Return [x, y] of the center of cell containing provided text 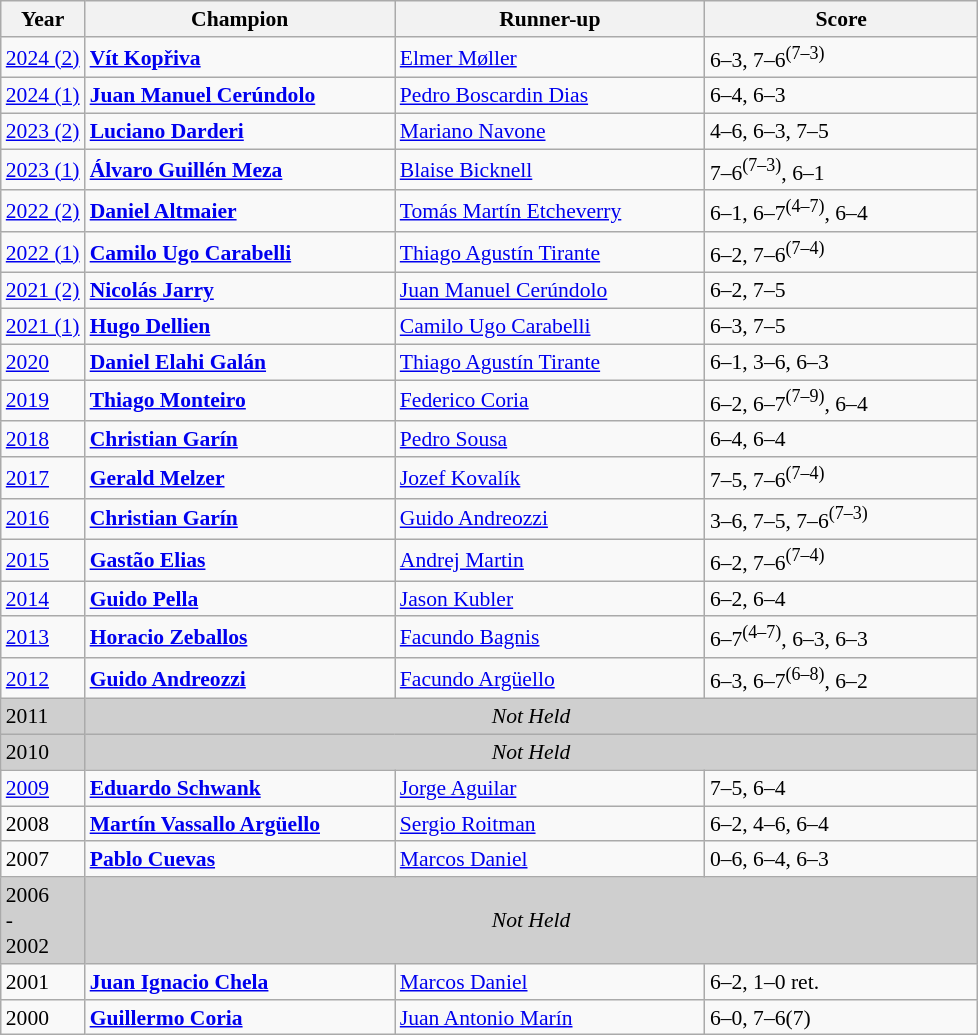
Jorge Aguilar [550, 789]
2013 [43, 638]
Score [842, 19]
Horacio Zeballos [240, 638]
6–3, 7–6(7–3) [842, 58]
2011 [43, 717]
Tomás Martín Etcheverry [550, 212]
6–7(4–7), 6–3, 6–3 [842, 638]
6–3, 6–7(6–8), 6–2 [842, 678]
2019 [43, 400]
Elmer Møller [550, 58]
2021 (1) [43, 327]
Gerald Melzer [240, 478]
Pedro Sousa [550, 439]
6–2, 6–7(7–9), 6–4 [842, 400]
Daniel Elahi Galán [240, 363]
Federico Coria [550, 400]
Guido Pella [240, 599]
6–4, 6–3 [842, 96]
Pedro Boscardin Dias [550, 96]
2012 [43, 678]
Jason Kubler [550, 599]
2009 [43, 789]
Facundo Bagnis [550, 638]
6–2, 4–6, 6–4 [842, 824]
6–4, 6–4 [842, 439]
7–5, 7–6(7–4) [842, 478]
Luciano Darderi [240, 132]
2022 (1) [43, 252]
2015 [43, 560]
Vít Kopřiva [240, 58]
2006-2002 [43, 920]
Nicolás Jarry [240, 291]
Martín Vassallo Argüello [240, 824]
6–2, 6–4 [842, 599]
Álvaro Guillén Meza [240, 170]
4–6, 6–3, 7–5 [842, 132]
2023 (2) [43, 132]
0–6, 6–4, 6–3 [842, 860]
Juan Ignacio Chela [240, 982]
6–3, 7–5 [842, 327]
Thiago Monteiro [240, 400]
2021 (2) [43, 291]
Champion [240, 19]
2024 (1) [43, 96]
7–5, 6–4 [842, 789]
7–6(7–3), 6–1 [842, 170]
Hugo Dellien [240, 327]
Andrej Martin [550, 560]
Daniel Altmaier [240, 212]
Eduardo Schwank [240, 789]
Sergio Roitman [550, 824]
Runner-up [550, 19]
Blaise Bicknell [550, 170]
2020 [43, 363]
2010 [43, 753]
2024 (2) [43, 58]
2007 [43, 860]
Jozef Kovalík [550, 478]
6–1, 3–6, 6–3 [842, 363]
3–6, 7–5, 7–6(7–3) [842, 518]
2016 [43, 518]
2008 [43, 824]
Facundo Argüello [550, 678]
2022 (2) [43, 212]
2023 (1) [43, 170]
Year [43, 19]
2018 [43, 439]
6–2, 7–5 [842, 291]
2017 [43, 478]
6–2, 1–0 ret. [842, 982]
2014 [43, 599]
Pablo Cuevas [240, 860]
Mariano Navone [550, 132]
6–1, 6–7(4–7), 6–4 [842, 212]
2001 [43, 982]
Gastão Elias [240, 560]
